Extract the (X, Y) coordinate from the center of the cell holding the provided text.  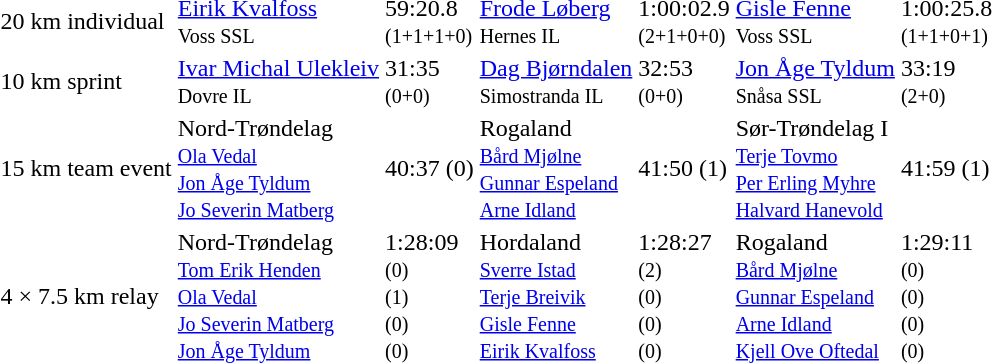
40:37 (0) (430, 168)
41:50 (1) (684, 168)
Jon Åge TyldumSnåsa SSL (815, 82)
Sør-Trøndelag ITerje TovmoPer Erling MyhreHalvard Hanevold (815, 168)
Dag BjørndalenSimostranda IL (556, 82)
Ivar Michal UlekleivDovre IL (278, 82)
32:53(0+0) (684, 82)
31:35(0+0) (430, 82)
Nord-TrøndelagOla VedalJon Åge TyldumJo Severin Matberg (278, 168)
RogalandBård MjølneGunnar EspelandArne Idland (556, 168)
